Provide the (X, Y) coordinate of the cell's center where the given text is located.  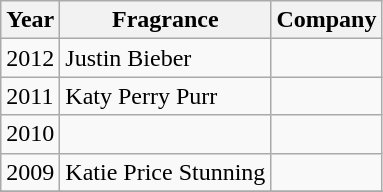
Justin Bieber (166, 58)
2010 (30, 134)
Year (30, 20)
Fragrance (166, 20)
Company (326, 20)
2011 (30, 96)
Katy Perry Purr (166, 96)
2009 (30, 172)
2012 (30, 58)
Katie Price Stunning (166, 172)
